Scan for the cell matching the given text and deliver its [x, y] coordinate at center. 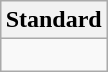
Standard [54, 20]
